Detect which cell encompasses the target text, then output its [X, Y] center coordinate. 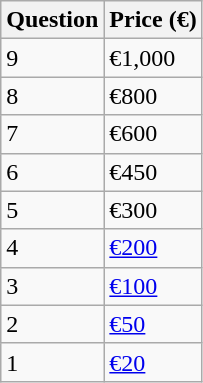
Question [52, 20]
5 [52, 210]
€600 [153, 134]
€50 [153, 324]
3 [52, 286]
€20 [153, 362]
4 [52, 248]
€1,000 [153, 58]
1 [52, 362]
9 [52, 58]
€450 [153, 172]
7 [52, 134]
€300 [153, 210]
2 [52, 324]
€800 [153, 96]
6 [52, 172]
Price (€) [153, 20]
€100 [153, 286]
8 [52, 96]
€200 [153, 248]
